Search for the cell housing the specified text and yield its [x, y] center coordinate. 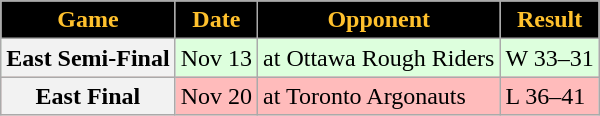
East Final [88, 96]
East Semi-Final [88, 58]
W 33–31 [550, 58]
at Toronto Argonauts [379, 96]
Opponent [379, 20]
Date [216, 20]
Game [88, 20]
L 36–41 [550, 96]
Nov 20 [216, 96]
at Ottawa Rough Riders [379, 58]
Result [550, 20]
Nov 13 [216, 58]
